Return [x, y] of the center of cell containing provided text 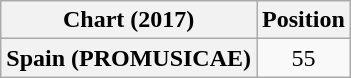
Position [304, 20]
Chart (2017) [129, 20]
55 [304, 58]
Spain (PROMUSICAE) [129, 58]
